Provide the [x, y] coordinate of the cell's center where the given text is located.  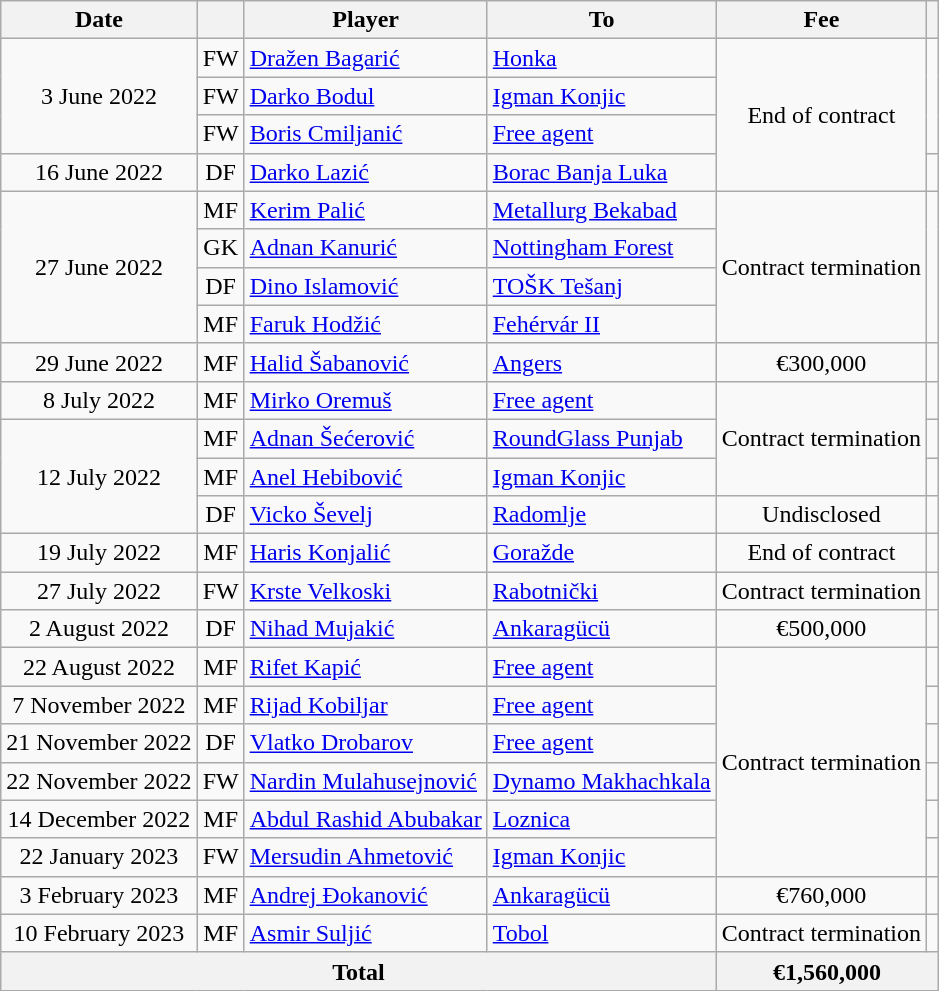
Nardin Mulahusejnović [366, 781]
29 June 2022 [99, 362]
To [602, 20]
Metallurg Bekabad [602, 210]
27 July 2022 [99, 591]
Goražde [602, 553]
Vicko Ševelj [366, 515]
Kerim Palić [366, 210]
Faruk Hodžić [366, 324]
12 July 2022 [99, 476]
Adnan Kanurić [366, 248]
Mirko Oremuš [366, 400]
Dynamo Makhachkala [602, 781]
Angers [602, 362]
10 February 2023 [99, 933]
Darko Bodul [366, 96]
€760,000 [821, 895]
19 July 2022 [99, 553]
Haris Konjalić [366, 553]
Adnan Šećerović [366, 438]
Loznica [602, 819]
€500,000 [821, 629]
Date [99, 20]
Nottingham Forest [602, 248]
3 June 2022 [99, 96]
Vlatko Drobarov [366, 743]
22 January 2023 [99, 857]
Asmir Suljić [366, 933]
Darko Lazić [366, 172]
Krste Velkoski [366, 591]
Andrej Đokanović [366, 895]
Undisclosed [821, 515]
Fehérvár II [602, 324]
Anel Hebibović [366, 477]
16 June 2022 [99, 172]
14 December 2022 [99, 819]
3 February 2023 [99, 895]
Honka [602, 58]
Tobol [602, 933]
Dino Islamović [366, 286]
27 June 2022 [99, 267]
8 July 2022 [99, 400]
Rifet Kapić [366, 667]
Rabotnički [602, 591]
Total [358, 971]
Nihad Mujakić [366, 629]
€1,560,000 [826, 971]
TOŠK Tešanj [602, 286]
Fee [821, 20]
GK [220, 248]
Mersudin Ahmetović [366, 857]
7 November 2022 [99, 705]
Player [366, 20]
Halid Šabanović [366, 362]
Borac Banja Luka [602, 172]
Boris Cmiljanić [366, 134]
21 November 2022 [99, 743]
Radomlje [602, 515]
Dražen Bagarić [366, 58]
Abdul Rashid Abubakar [366, 819]
Rijad Kobiljar [366, 705]
RoundGlass Punjab [602, 438]
€300,000 [821, 362]
2 August 2022 [99, 629]
22 November 2022 [99, 781]
22 August 2022 [99, 667]
